Determine the [X, Y] coordinate at the center of the cell enclosing the given text.  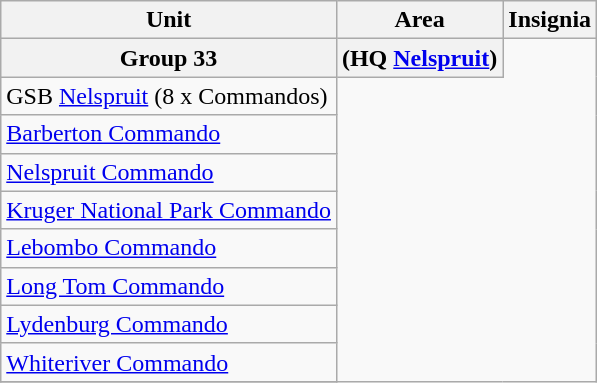
Long Tom Commando [169, 286]
Unit [169, 20]
GSB Nelspruit (8 x Commandos) [169, 96]
Lebombo Commando [169, 248]
Barberton Commando [169, 134]
Lydenburg Commando [169, 324]
Group 33 [169, 58]
Whiteriver Commando [169, 362]
Kruger National Park Commando [169, 210]
(HQ Nelspruit) [419, 58]
Insignia [550, 20]
Nelspruit Commando [169, 172]
Area [419, 20]
